Scan for the cell matching the given text and deliver its [X, Y] coordinate at center. 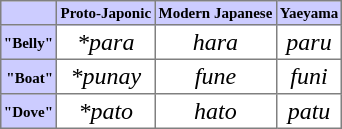
"Belly" [28, 42]
Yaeyama [309, 13]
Modern Japanese [216, 13]
Proto-Japonic [106, 13]
"Boat" [28, 76]
hato [216, 111]
hara [216, 42]
*punay [106, 76]
"Dove" [28, 111]
*pato [106, 111]
funi [309, 76]
paru [309, 42]
*para [106, 42]
fune [216, 76]
patu [309, 111]
